Capture the cell that displays the provided text and extract its (x, y) central coordinate. 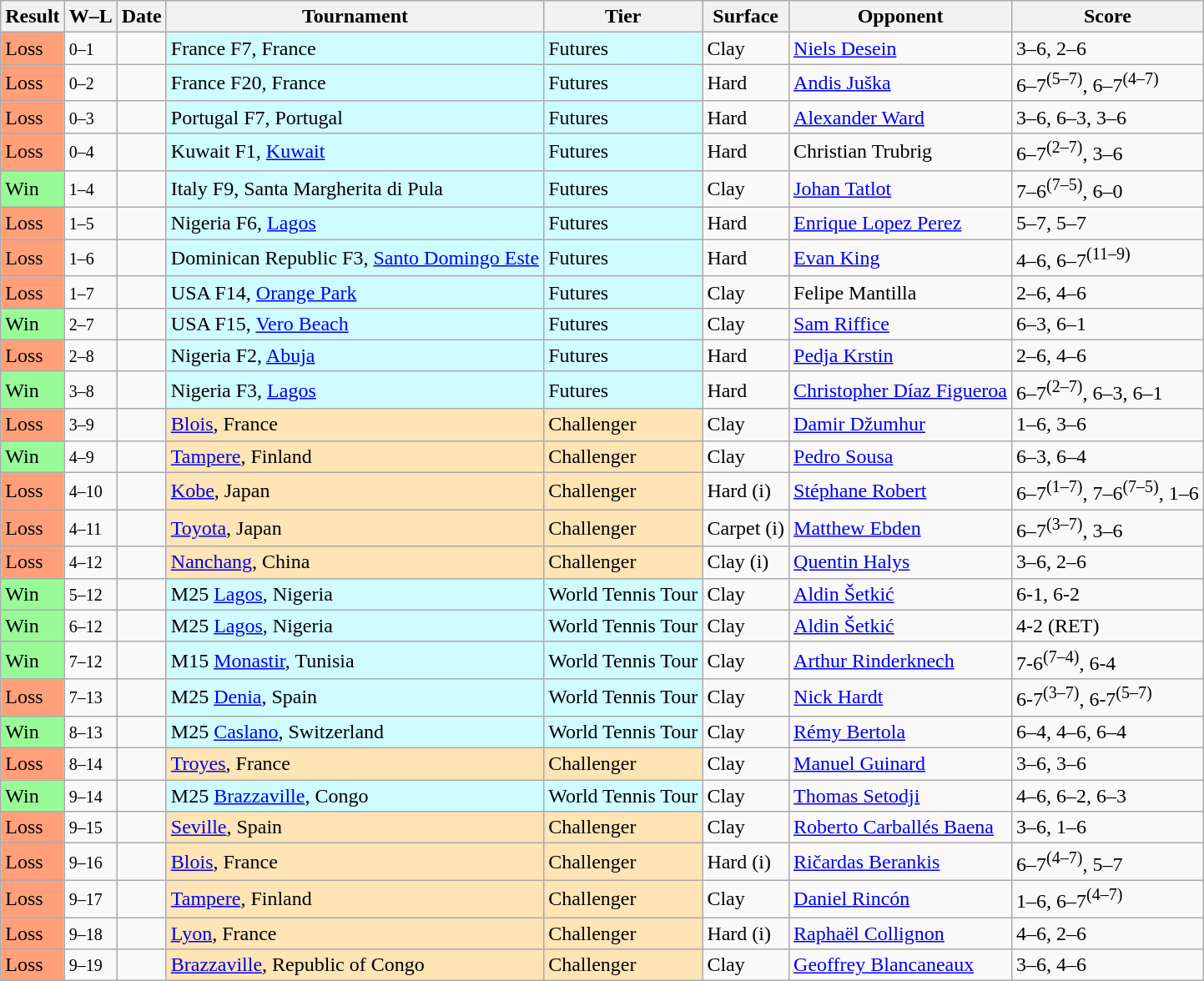
3–6, 4–6 (1108, 965)
Dominican Republic F3, Santo Domingo Este (355, 259)
9–15 (90, 828)
Portugal F7, Portugal (355, 117)
4–6, 6–2, 6–3 (1108, 796)
2–7 (90, 324)
M25 Caslano, Switzerland (355, 732)
USA F15, Vero Beach (355, 324)
Enrique Lopez Perez (901, 224)
M25 Brazzaville, Congo (355, 796)
4–9 (90, 456)
6–7(5–7), 6–7(4–7) (1108, 83)
0–1 (90, 48)
Nanchang, China (355, 562)
Score (1108, 17)
3–9 (90, 425)
8–14 (90, 764)
4-2 (RET) (1108, 626)
Alexander Ward (901, 117)
Opponent (901, 17)
9–19 (90, 965)
W–L (90, 17)
Matthew Ebden (901, 529)
Pedja Krstin (901, 355)
Clay (i) (746, 562)
Christopher Díaz Figueroa (901, 390)
Johan Tatlot (901, 189)
Pedro Sousa (901, 456)
Stéphane Robert (901, 490)
4–11 (90, 529)
Nigeria F6, Lagos (355, 224)
Roberto Carballés Baena (901, 828)
7–12 (90, 661)
3–6, 1–6 (1108, 828)
4–10 (90, 490)
Thomas Setodji (901, 796)
1–4 (90, 189)
6–7(4–7), 5–7 (1108, 863)
Nick Hardt (901, 697)
Rémy Bertola (901, 732)
4–6, 2–6 (1108, 933)
Result (33, 17)
8–13 (90, 732)
9–17 (90, 899)
3–6, 6–3, 3–6 (1108, 117)
3–6, 3–6 (1108, 764)
5–12 (90, 594)
Daniel Rincón (901, 899)
0–3 (90, 117)
7-6(7–4), 6-4 (1108, 661)
Arthur Rinderknech (901, 661)
M25 Denia, Spain (355, 697)
6–7(2–7), 6–3, 6–1 (1108, 390)
Kuwait F1, Kuwait (355, 152)
9–16 (90, 863)
Toyota, Japan (355, 529)
6-7(3–7), 6-7(5–7) (1108, 697)
Sam Riffice (901, 324)
Andis Juška (901, 83)
6–7(3–7), 3–6 (1108, 529)
9–14 (90, 796)
1–6, 3–6 (1108, 425)
0–4 (90, 152)
Italy F9, Santa Margherita di Pula (355, 189)
7–13 (90, 697)
Christian Trubrig (901, 152)
1–6 (90, 259)
1–5 (90, 224)
1–6, 6–7(4–7) (1108, 899)
Manuel Guinard (901, 764)
Lyon, France (355, 933)
Niels Desein (901, 48)
Tournament (355, 17)
USA F14, Orange Park (355, 292)
9–18 (90, 933)
6–3, 6–1 (1108, 324)
Kobe, Japan (355, 490)
France F7, France (355, 48)
Raphaël Collignon (901, 933)
France F20, France (355, 83)
2–8 (90, 355)
Surface (746, 17)
6–7(2–7), 3–6 (1108, 152)
Seville, Spain (355, 828)
Geoffrey Blancaneaux (901, 965)
7–6(7–5), 6–0 (1108, 189)
0–2 (90, 83)
Felipe Mantilla (901, 292)
Nigeria F2, Abuja (355, 355)
Tier (623, 17)
6–3, 6–4 (1108, 456)
5–7, 5–7 (1108, 224)
Troyes, France (355, 764)
4–12 (90, 562)
3–8 (90, 390)
4–6, 6–7(11–9) (1108, 259)
Ričardas Berankis (901, 863)
6–4, 4–6, 6–4 (1108, 732)
Quentin Halys (901, 562)
Date (142, 17)
Brazzaville, Republic of Congo (355, 965)
6–7(1–7), 7–6(7–5), 1–6 (1108, 490)
Damir Džumhur (901, 425)
Nigeria F3, Lagos (355, 390)
Evan King (901, 259)
Carpet (i) (746, 529)
1–7 (90, 292)
6-1, 6-2 (1108, 594)
M15 Monastir, Tunisia (355, 661)
6–12 (90, 626)
